Determine the [X, Y] coordinate at the center of the cell enclosing the given text.  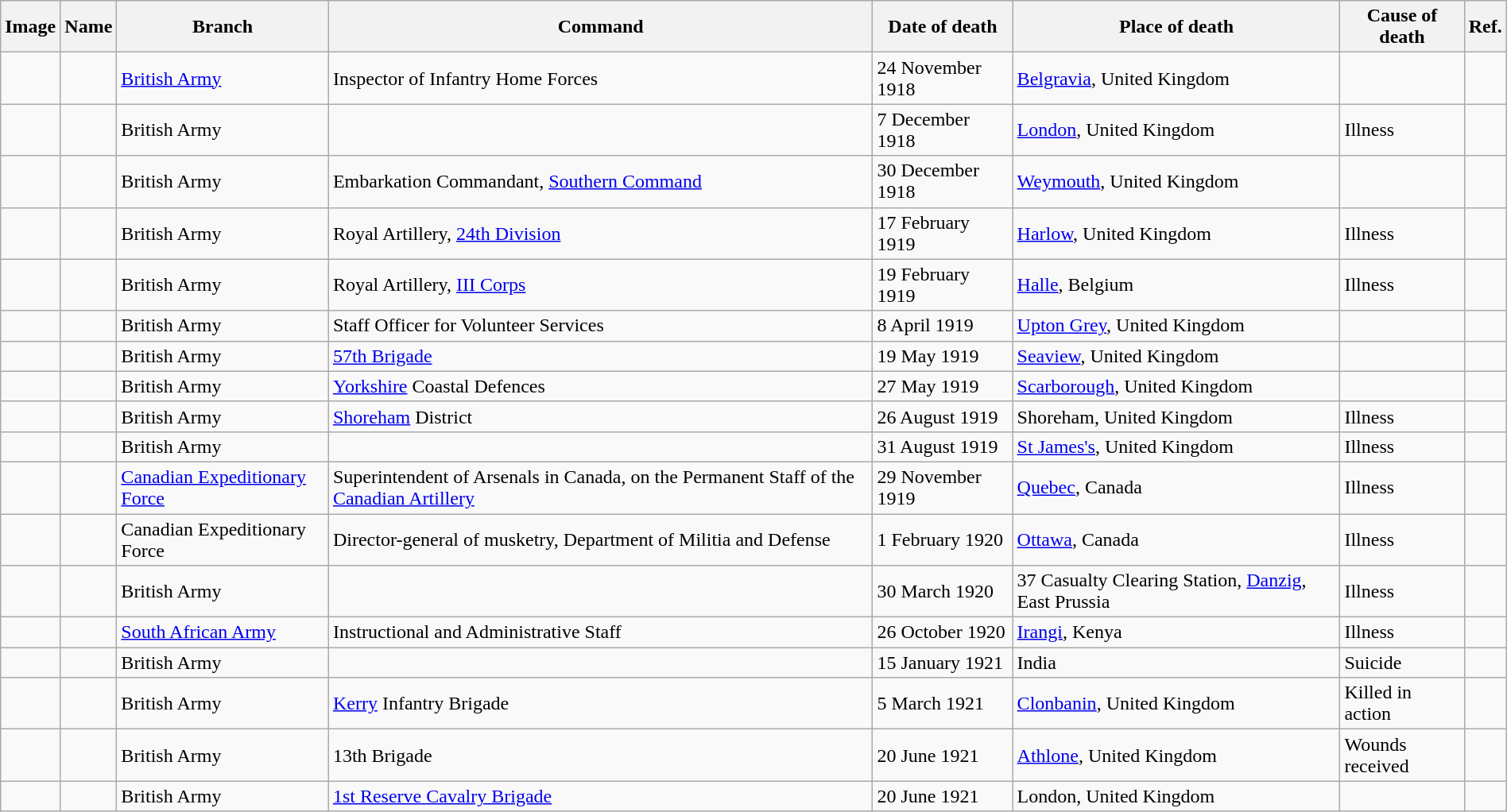
Place of death [1176, 27]
Scarborough, United Kingdom [1176, 386]
24 November 1918 [943, 78]
Upton Grey, United Kingdom [1176, 326]
19 May 1919 [943, 356]
Irangi, Kenya [1176, 632]
Suicide [1402, 663]
Harlow, United Kingdom [1176, 234]
Killed in action [1402, 704]
27 May 1919 [943, 386]
30 December 1918 [943, 181]
Weymouth, United Kingdom [1176, 181]
Kerry Infantry Brigade [600, 704]
Wounds received [1402, 755]
Yorkshire Coastal Defences [600, 386]
5 March 1921 [943, 704]
37 Casualty Clearing Station, Danzig, East Prussia [1176, 591]
Athlone, United Kingdom [1176, 755]
Branch [223, 27]
Royal Artillery, III Corps [600, 284]
Embarkation Commandant, Southern Command [600, 181]
South African Army [223, 632]
Shoreham District [600, 416]
26 August 1919 [943, 416]
Ottawa, Canada [1176, 539]
29 November 1919 [943, 488]
15 January 1921 [943, 663]
13th Brigade [600, 755]
Date of death [943, 27]
Inspector of Infantry Home Forces [600, 78]
1 February 1920 [943, 539]
India [1176, 663]
Cause of death [1402, 27]
Shoreham, United Kingdom [1176, 416]
Ref. [1485, 27]
Seaview, United Kingdom [1176, 356]
Royal Artillery, 24th Division [600, 234]
1st Reserve Cavalry Brigade [600, 796]
Name [89, 27]
31 August 1919 [943, 447]
Staff Officer for Volunteer Services [600, 326]
Instructional and Administrative Staff [600, 632]
Director-general of musketry, Department of Militia and Defense [600, 539]
19 February 1919 [943, 284]
26 October 1920 [943, 632]
Quebec, Canada [1176, 488]
Halle, Belgium [1176, 284]
Belgravia, United Kingdom [1176, 78]
8 April 1919 [943, 326]
Command [600, 27]
Clonbanin, United Kingdom [1176, 704]
Image [30, 27]
Superintendent of Arsenals in Canada, on the Permanent Staff of the Canadian Artillery [600, 488]
7 December 1918 [943, 130]
30 March 1920 [943, 591]
St James's, United Kingdom [1176, 447]
57th Brigade [600, 356]
17 February 1919 [943, 234]
